Return [x, y] of the center of cell containing provided text 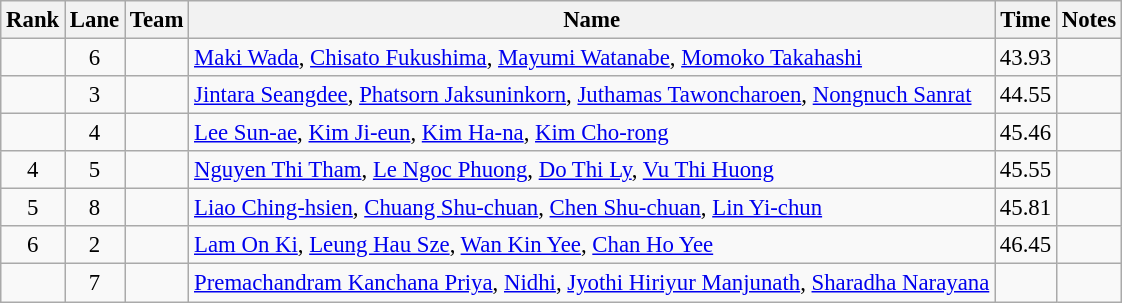
Lane [95, 20]
Jintara Seangdee, Phatsorn Jaksuninkorn, Juthamas Tawoncharoen, Nongnuch Sanrat [592, 95]
7 [95, 283]
45.55 [1026, 170]
Liao Ching-hsien, Chuang Shu-chuan, Chen Shu-chuan, Lin Yi-chun [592, 208]
Premachandram Kanchana Priya, Nidhi, Jyothi Hiriyur Manjunath, Sharadha Narayana [592, 283]
Team [157, 20]
Nguyen Thi Tham, Le Ngoc Phuong, Do Thi Ly, Vu Thi Huong [592, 170]
Time [1026, 20]
Notes [1088, 20]
Maki Wada, Chisato Fukushima, Mayumi Watanabe, Momoko Takahashi [592, 58]
Rank [33, 20]
3 [95, 95]
8 [95, 208]
45.46 [1026, 133]
2 [95, 245]
44.55 [1026, 95]
45.81 [1026, 208]
46.45 [1026, 245]
Lee Sun-ae, Kim Ji-eun, Kim Ha-na, Kim Cho-rong [592, 133]
43.93 [1026, 58]
Lam On Ki, Leung Hau Sze, Wan Kin Yee, Chan Ho Yee [592, 245]
Name [592, 20]
